Capture the cell that displays the provided text and extract its [X, Y] central coordinate. 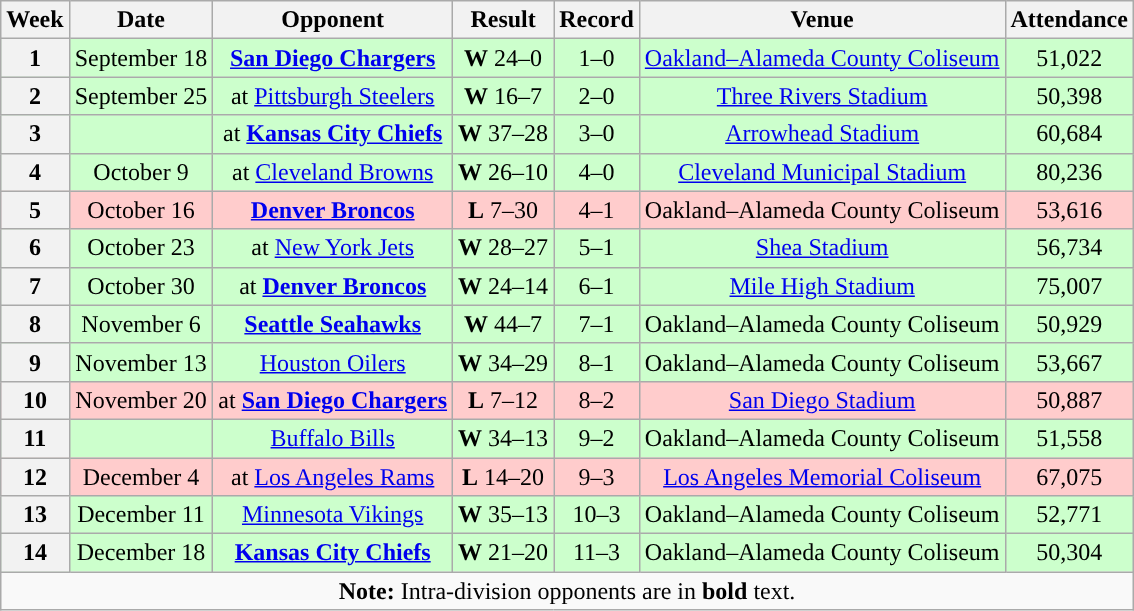
Week [35, 20]
October 23 [141, 248]
50,887 [1069, 400]
6 [35, 248]
Mile High Stadium [822, 286]
December 11 [141, 515]
7 [35, 286]
1–0 [597, 58]
7–1 [597, 324]
53,667 [1069, 362]
51,558 [1069, 438]
Opponent [333, 20]
Note: Intra-division opponents are in bold text. [568, 591]
12 [35, 477]
5–1 [597, 248]
Houston Oilers [333, 362]
50,304 [1069, 553]
5 [35, 210]
Record [597, 20]
8 [35, 324]
3–0 [597, 134]
at San Diego Chargers [333, 400]
W 24–14 [504, 286]
W 21–20 [504, 553]
W 26–10 [504, 172]
W 37–28 [504, 134]
4–0 [597, 172]
Result [504, 20]
Minnesota Vikings [333, 515]
at Pittsburgh Steelers [333, 96]
75,007 [1069, 286]
60,684 [1069, 134]
October 30 [141, 286]
W 28–27 [504, 248]
53,616 [1069, 210]
at Denver Broncos [333, 286]
September 25 [141, 96]
10–3 [597, 515]
at Kansas City Chiefs [333, 134]
W 34–13 [504, 438]
Date [141, 20]
November 20 [141, 400]
8–1 [597, 362]
October 16 [141, 210]
Denver Broncos [333, 210]
52,771 [1069, 515]
14 [35, 553]
Seattle Seahawks [333, 324]
L 7–30 [504, 210]
December 4 [141, 477]
80,236 [1069, 172]
50,929 [1069, 324]
September 18 [141, 58]
10 [35, 400]
Cleveland Municipal Stadium [822, 172]
Three Rivers Stadium [822, 96]
4 [35, 172]
October 9 [141, 172]
W 44–7 [504, 324]
1 [35, 58]
at Cleveland Browns [333, 172]
L 7–12 [504, 400]
W 24–0 [504, 58]
8–2 [597, 400]
W 35–13 [504, 515]
W 16–7 [504, 96]
13 [35, 515]
51,022 [1069, 58]
56,734 [1069, 248]
3 [35, 134]
Attendance [1069, 20]
at New York Jets [333, 248]
50,398 [1069, 96]
Arrowhead Stadium [822, 134]
November 13 [141, 362]
2–0 [597, 96]
11 [35, 438]
9–2 [597, 438]
L 14–20 [504, 477]
2 [35, 96]
W 34–29 [504, 362]
Buffalo Bills [333, 438]
11–3 [597, 553]
Shea Stadium [822, 248]
San Diego Stadium [822, 400]
9 [35, 362]
at Los Angeles Rams [333, 477]
Los Angeles Memorial Coliseum [822, 477]
Kansas City Chiefs [333, 553]
Venue [822, 20]
San Diego Chargers [333, 58]
67,075 [1069, 477]
9–3 [597, 477]
6–1 [597, 286]
November 6 [141, 324]
December 18 [141, 553]
4–1 [597, 210]
